Identify which cell holds the provided text, then report its [X, Y] central coordinate. 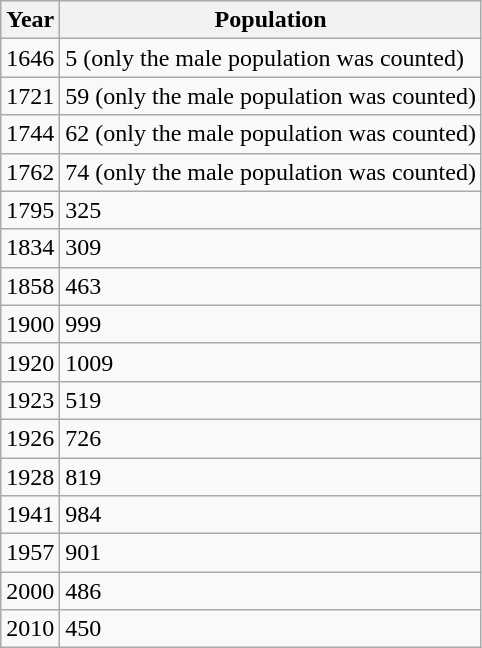
1009 [271, 362]
819 [271, 477]
59 (only the male population was counted) [271, 96]
1744 [30, 134]
1923 [30, 400]
1957 [30, 553]
999 [271, 324]
1900 [30, 324]
486 [271, 591]
1926 [30, 438]
1941 [30, 515]
1834 [30, 248]
1646 [30, 58]
5 (only the male population was counted) [271, 58]
726 [271, 438]
1795 [30, 210]
309 [271, 248]
1858 [30, 286]
62 (only the male population was counted) [271, 134]
325 [271, 210]
74 (only the male population was counted) [271, 172]
2000 [30, 591]
Year [30, 20]
2010 [30, 629]
984 [271, 515]
1721 [30, 96]
1920 [30, 362]
450 [271, 629]
1928 [30, 477]
463 [271, 286]
1762 [30, 172]
519 [271, 400]
Population [271, 20]
901 [271, 553]
